Detect which cell encompasses the target text, then output its [x, y] center coordinate. 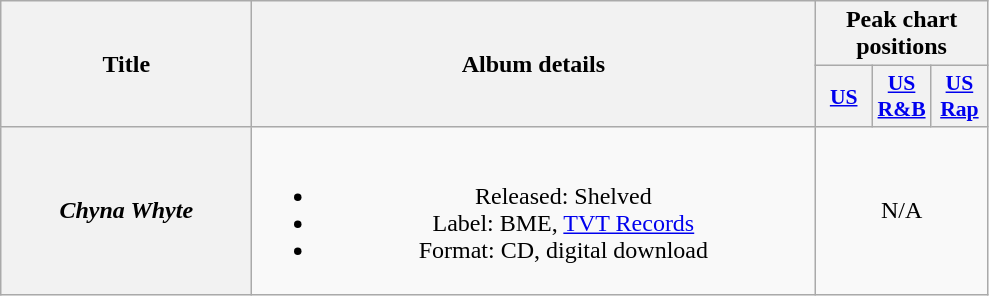
Title [126, 64]
US Rap [960, 96]
US R&B [902, 96]
US [844, 96]
Chyna Whyte [126, 210]
Released: ShelvedLabel: BME, TVT RecordsFormat: CD, digital download [534, 210]
Album details [534, 64]
Peak chart positions [902, 34]
N/A [902, 210]
